Search for the cell housing the specified text and yield its (X, Y) center coordinate. 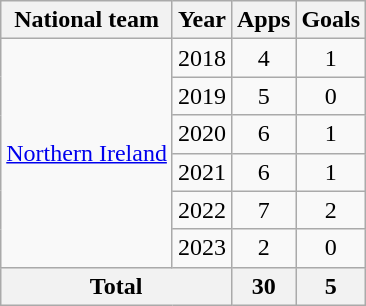
4 (263, 58)
Year (202, 20)
7 (263, 210)
2021 (202, 172)
Northern Ireland (87, 153)
2019 (202, 96)
Total (116, 286)
National team (87, 20)
2022 (202, 210)
2020 (202, 134)
Goals (331, 20)
Apps (263, 20)
2018 (202, 58)
2023 (202, 248)
30 (263, 286)
